Identify which cell holds the provided text, then report its [X, Y] central coordinate. 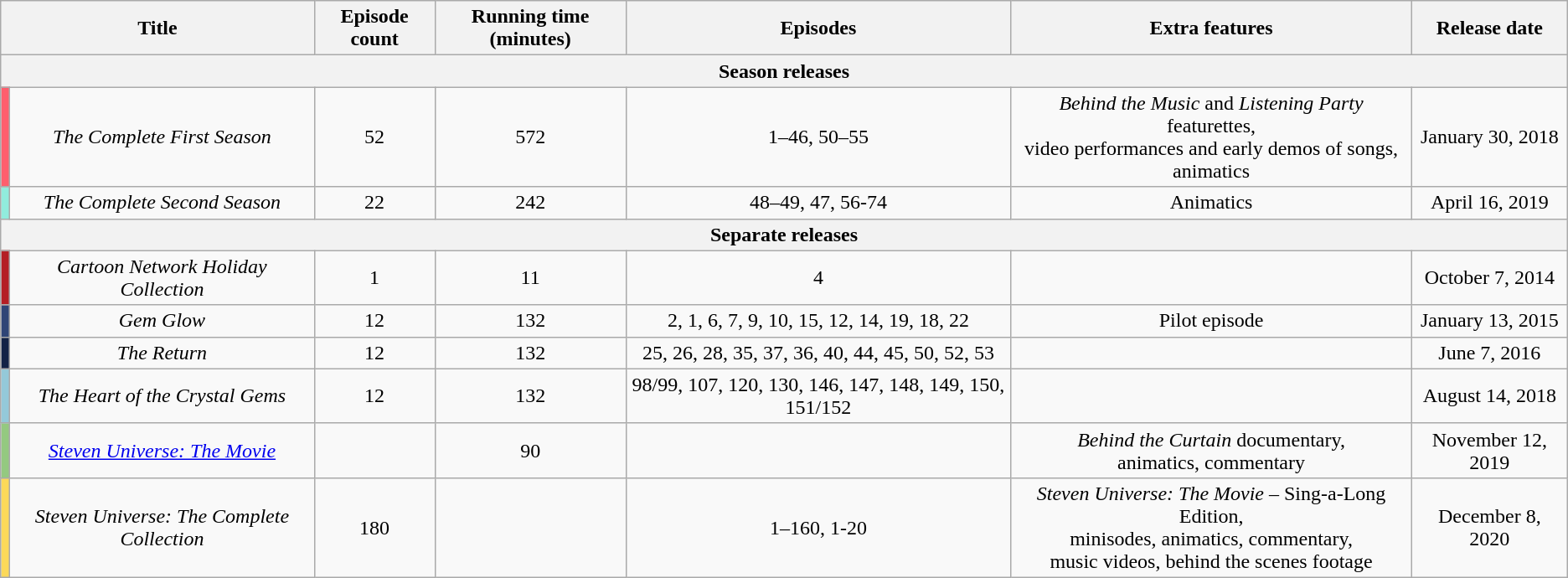
Separate releases [784, 235]
2, 1, 6, 7, 9, 10, 15, 12, 14, 19, 18, 22 [818, 321]
Episodes [818, 28]
1 [374, 278]
Gem Glow [162, 321]
48–49, 47, 56-74 [818, 203]
Steven Universe: The Movie [162, 451]
98/99, 107, 120, 130, 146, 147, 148, 149, 150, 151/152 [818, 395]
November 12, 2019 [1489, 451]
The Return [162, 353]
June 7, 2016 [1489, 353]
January 30, 2018 [1489, 137]
August 14, 2018 [1489, 395]
January 13, 2015 [1489, 321]
Title [157, 28]
1–46, 50–55 [818, 137]
242 [530, 203]
180 [374, 528]
Steven Universe: The Complete Collection [162, 528]
The Complete First Season [162, 137]
11 [530, 278]
22 [374, 203]
Episode count [374, 28]
Release date [1489, 28]
1–160, 1-20 [818, 528]
Behind the Curtain documentary,animatics, commentary [1211, 451]
Season releases [784, 71]
Extra features [1211, 28]
Pilot episode [1211, 321]
October 7, 2014 [1489, 278]
The Complete Second Season [162, 203]
Steven Universe: The Movie – Sing-a-Long Edition,minisodes, animatics, commentary,music videos, behind the scenes footage [1211, 528]
December 8, 2020 [1489, 528]
Animatics [1211, 203]
572 [530, 137]
April 16, 2019 [1489, 203]
90 [530, 451]
52 [374, 137]
Behind the Music and Listening Party featurettes,video performances and early demos of songs, animatics [1211, 137]
Cartoon Network Holiday Collection [162, 278]
Running time (minutes) [530, 28]
4 [818, 278]
25, 26, 28, 35, 37, 36, 40, 44, 45, 50, 52, 53 [818, 353]
The Heart of the Crystal Gems [162, 395]
